Return the [x, y] coordinate for the center point of the cell that contains the specified text.  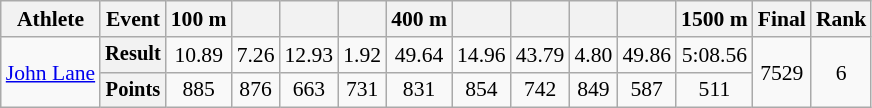
831 [419, 90]
5:08.56 [714, 55]
49.64 [419, 55]
7.26 [256, 55]
14.96 [482, 55]
Final [782, 19]
1.92 [362, 55]
849 [593, 90]
4.80 [593, 55]
742 [540, 90]
885 [199, 90]
John Lane [50, 72]
6 [842, 72]
400 m [419, 19]
731 [362, 90]
Athlete [50, 19]
43.79 [540, 55]
1500 m [714, 19]
7529 [782, 72]
587 [646, 90]
876 [256, 90]
Event [133, 19]
663 [310, 90]
854 [482, 90]
Rank [842, 19]
Result [133, 55]
49.86 [646, 55]
10.89 [199, 55]
100 m [199, 19]
Points [133, 90]
511 [714, 90]
12.93 [310, 55]
